Extract the (X, Y) coordinate from the center of the cell holding the provided text.  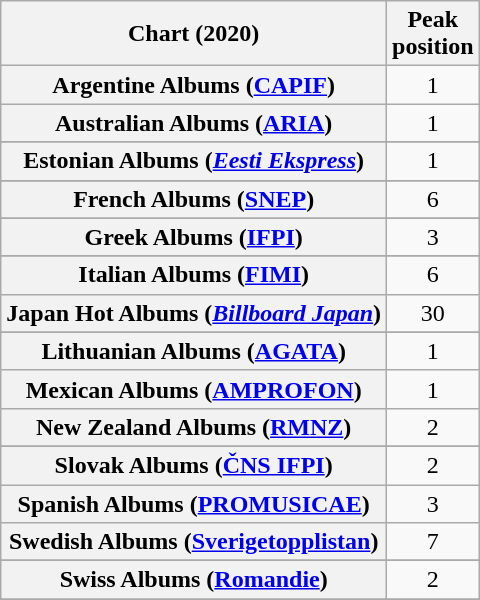
Italian Albums (FIMI) (194, 275)
French Albums (SNEP) (194, 199)
Swedish Albums (Sverigetopplistan) (194, 542)
Slovak Albums (ČNS IFPI) (194, 465)
7 (433, 542)
Mexican Albums (AMPROFON) (194, 389)
New Zealand Albums (RMNZ) (194, 427)
Lithuanian Albums (AGATA) (194, 351)
Estonian Albums (Eesti Ekspress) (194, 161)
Japan Hot Albums (Billboard Japan) (194, 313)
Greek Albums (IFPI) (194, 237)
Peakposition (433, 34)
Swiss Albums (Romandie) (194, 580)
Spanish Albums (PROMUSICAE) (194, 503)
Australian Albums (ARIA) (194, 123)
30 (433, 313)
Chart (2020) (194, 34)
Argentine Albums (CAPIF) (194, 85)
